For the text-containing cell, return its midpoint in [X, Y] coordinate format. 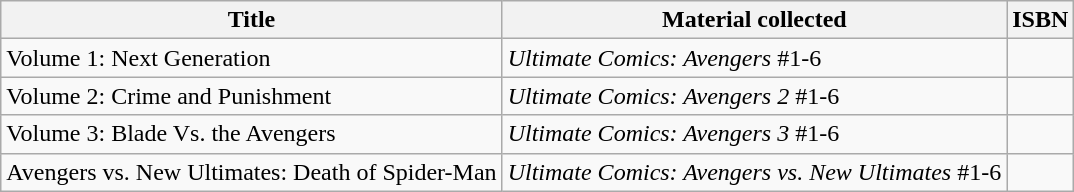
Ultimate Comics: Avengers 3 #1-6 [754, 134]
Volume 1: Next Generation [252, 58]
Volume 3: Blade Vs. the Avengers [252, 134]
Ultimate Comics: Avengers 2 #1-6 [754, 96]
Material collected [754, 20]
Volume 2: Crime and Punishment [252, 96]
ISBN [1040, 20]
Avengers vs. New Ultimates: Death of Spider-Man [252, 172]
Ultimate Comics: Avengers vs. New Ultimates #1-6 [754, 172]
Title [252, 20]
Ultimate Comics: Avengers #1-6 [754, 58]
